Return (x, y) of the center of cell containing provided text 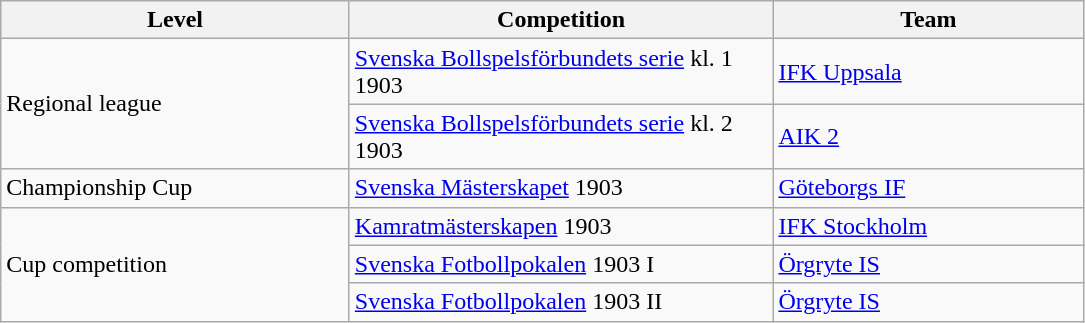
Svenska Fotbollpokalen 1903 II (561, 302)
Kamratmästerskapen 1903 (561, 226)
Svenska Fotbollpokalen 1903 I (561, 264)
Level (176, 20)
Team (928, 20)
Svenska Bollspelsförbundets serie kl. 1 1903 (561, 72)
IFK Stockholm (928, 226)
Svenska Mästerskapet 1903 (561, 188)
Championship Cup (176, 188)
Competition (561, 20)
Cup competition (176, 264)
IFK Uppsala (928, 72)
AIK 2 (928, 136)
Regional league (176, 104)
Göteborgs IF (928, 188)
Svenska Bollspelsförbundets serie kl. 2 1903 (561, 136)
